Capture the cell that displays the provided text and extract its (X, Y) central coordinate. 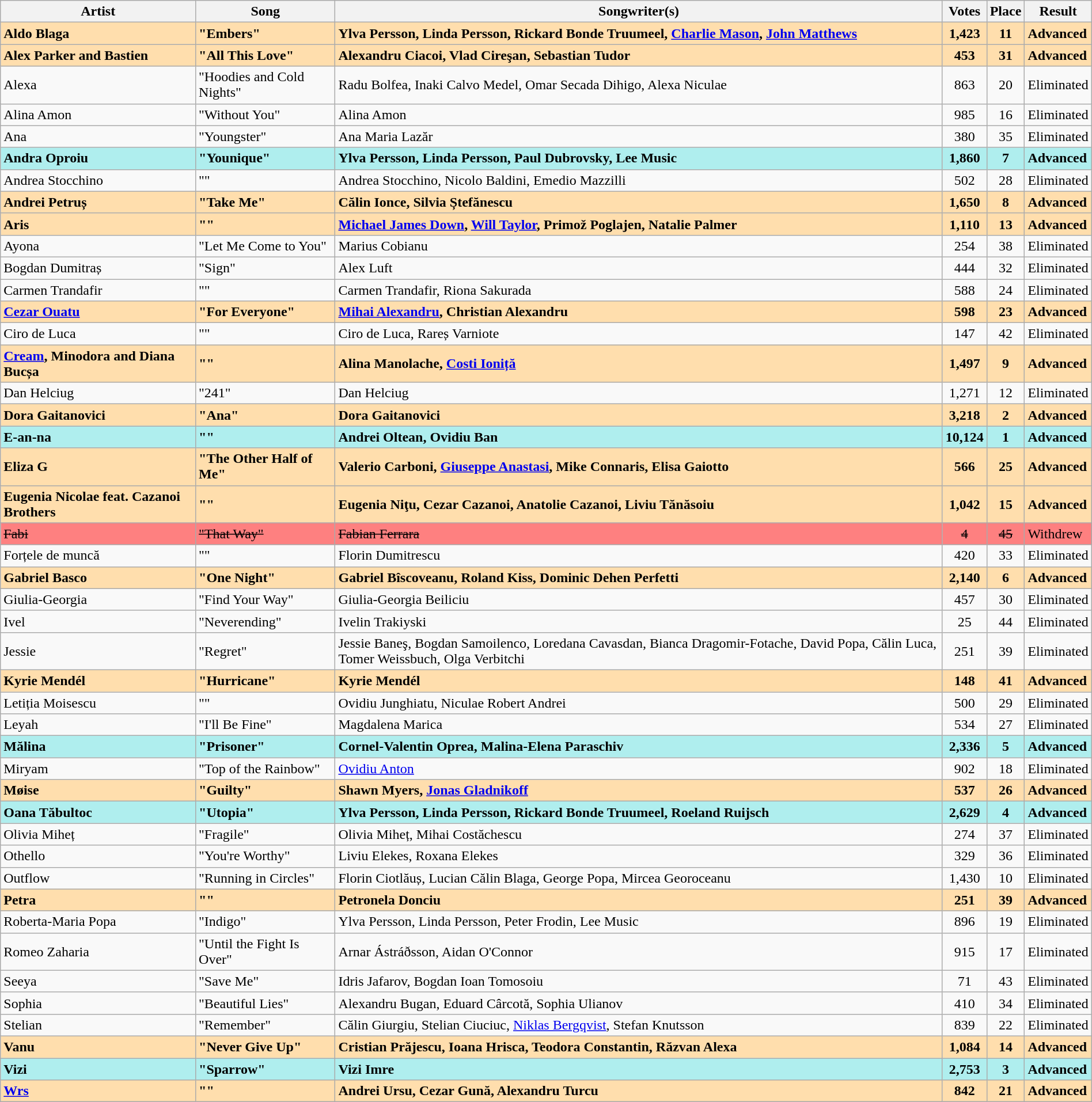
254 (964, 246)
30 (1006, 599)
Alex Luft (639, 268)
915 (964, 951)
"Youngster" (266, 136)
Ylva Persson, Linda Persson, Rickard Bonde Truumeel, Roeland Ruijsch (639, 812)
43 (1006, 981)
Aris (98, 224)
Eliza G (98, 466)
148 (964, 681)
42 (1006, 334)
"One Night" (266, 577)
12 (1006, 393)
329 (964, 856)
34 (1006, 1003)
Idris Jafarov, Bogdan Ioan Tomosoiu (639, 981)
Jessie Baneş, Bogdan Samoilenco, Loredana Cavasdan, Bianca Dragomir-Fotache, David Popa, Călin Luca, Tomer Weissbuch, Olga Verbitchi (639, 651)
Votes (964, 12)
"Beautiful Lies" (266, 1003)
Artist (98, 12)
19 (1006, 922)
Ylva Persson, Linda Persson, Rickard Bonde Truumeel, Charlie Mason, John Matthews (639, 33)
Møise (98, 791)
"Utopia" (266, 812)
10 (1006, 878)
Alexandru Bugan, Eduard Cârcotă, Sophia Ulianov (639, 1003)
588 (964, 290)
Ana Maria Lazăr (639, 136)
Mihai Alexandru, Christian Alexandru (639, 312)
Ivelin Trakiyski (639, 621)
Petronela Donciu (639, 900)
Sophia (98, 1003)
1,271 (964, 393)
444 (964, 268)
1,430 (964, 878)
"That Way" (266, 534)
Ovidiu Anton (639, 769)
Letiția Moisescu (98, 703)
Andrei Ursu, Cezar Gună, Alexandru Turcu (639, 1091)
11 (1006, 33)
Oana Tăbultoc (98, 812)
1,042 (964, 504)
Song (266, 12)
Seeya (98, 981)
Aldo Blaga (98, 33)
Olivia Miheț (98, 834)
6 (1006, 577)
Andrea Stocchino (98, 180)
Eugenia Nicolae feat. Cazanoi Brothers (98, 504)
Liviu Elekes, Roxana Elekes (639, 856)
Wrs (98, 1091)
20 (1006, 85)
"Neverending" (266, 621)
"Take Me" (266, 202)
"Ana" (266, 415)
2,140 (964, 577)
1,860 (964, 158)
Withdrew (1058, 534)
537 (964, 791)
902 (964, 769)
"Top of the Rainbow" (266, 769)
18 (1006, 769)
"Hoodies and Cold Nights" (266, 85)
Result (1058, 12)
566 (964, 466)
502 (964, 180)
"Embers" (266, 33)
"Save Me" (266, 981)
41 (1006, 681)
Romeo Zaharia (98, 951)
Ayona (98, 246)
274 (964, 834)
896 (964, 922)
36 (1006, 856)
Arnar Ástráðsson, Aidan O'Connor (639, 951)
Carmen Trandafir, Riona Sakurada (639, 290)
Alina Manolache, Costi Ioniță (639, 364)
31 (1006, 55)
"Find Your Way" (266, 599)
3 (1006, 1069)
"Sparrow" (266, 1069)
"Never Give Up" (266, 1047)
Călin Ionce, Silvia Ștefănescu (639, 202)
28 (1006, 180)
Alexa (98, 85)
Magdalena Marica (639, 725)
Giulia-Georgia (98, 599)
Vanu (98, 1047)
17 (1006, 951)
"For Everyone" (266, 312)
Songwriter(s) (639, 12)
21 (1006, 1091)
Fabi (98, 534)
44 (1006, 621)
Roberta-Maria Popa (98, 922)
33 (1006, 556)
Giulia-Georgia Beiliciu (639, 599)
Valerio Carboni, Giuseppe Anastasi, Mike Connaris, Elisa Gaiotto (639, 466)
5 (1006, 747)
Carmen Trandafir (98, 290)
1,423 (964, 33)
Othello (98, 856)
147 (964, 334)
Mălina (98, 747)
"Regret" (266, 651)
Eugenia Niţu, Cezar Cazanoi, Anatolie Cazanoi, Liviu Tănăsoiu (639, 504)
29 (1006, 703)
Andrea Stocchino, Nicolo Baldini, Emedio Mazzilli (639, 180)
1,084 (964, 1047)
"Indigo" (266, 922)
23 (1006, 312)
Leyah (98, 725)
410 (964, 1003)
"Sign" (266, 268)
Vizi Imre (639, 1069)
"You're Worthy" (266, 856)
"Until the Fight Is Over" (266, 951)
Ylva Persson, Linda Persson, Paul Dubrovsky, Lee Music (639, 158)
Florin Ciotlăuș, Lucian Călin Blaga, George Popa, Mircea Georoceanu (639, 878)
Cezar Ouatu (98, 312)
"Fragile" (266, 834)
"Let Me Come to You" (266, 246)
Ovidiu Junghiatu, Niculae Robert Andrei (639, 703)
"Running in Circles" (266, 878)
985 (964, 115)
"All This Love" (266, 55)
22 (1006, 1025)
E-an-na (98, 437)
1,650 (964, 202)
Michael James Down, Will Taylor, Primož Poglajen, Natalie Palmer (639, 224)
Călin Giurgiu, Stelian Ciuciuc, Niklas Bergqvist, Stefan Knutsson (639, 1025)
420 (964, 556)
1 (1006, 437)
Miryam (98, 769)
453 (964, 55)
Ciro de Luca (98, 334)
Gabriel Basco (98, 577)
Ana (98, 136)
14 (1006, 1047)
Andra Oproiu (98, 158)
839 (964, 1025)
Gabriel Bîscoveanu, Roland Kiss, Dominic Dehen Perfetti (639, 577)
500 (964, 703)
Alex Parker and Bastien (98, 55)
71 (964, 981)
457 (964, 599)
Radu Bolfea, Inaki Calvo Medel, Omar Secada Dihigo, Alexa Niculae (639, 85)
Ylva Persson, Linda Persson, Peter Frodin, Lee Music (639, 922)
Andrei Oltean, Ovidiu Ban (639, 437)
Place (1006, 12)
38 (1006, 246)
24 (1006, 290)
Outflow (98, 878)
2,753 (964, 1069)
"Without You" (266, 115)
Cristian Prăjescu, Ioana Hrisca, Teodora Constantin, Răzvan Alexa (639, 1047)
Shawn Myers, Jonas Gladnikoff (639, 791)
32 (1006, 268)
Fabian Ferrara (639, 534)
37 (1006, 834)
1,110 (964, 224)
1,497 (964, 364)
"Hurricane" (266, 681)
Bogdan Dumitraș (98, 268)
2,629 (964, 812)
"Remember" (266, 1025)
842 (964, 1091)
Stelian (98, 1025)
"Younique" (266, 158)
27 (1006, 725)
3,218 (964, 415)
Andrei Petruș (98, 202)
2,336 (964, 747)
Marius Cobianu (639, 246)
Ivel (98, 621)
863 (964, 85)
Forțele de muncă (98, 556)
534 (964, 725)
Olivia Miheț, Mihai Costăchescu (639, 834)
16 (1006, 115)
Jessie (98, 651)
7 (1006, 158)
"Prisoner" (266, 747)
Cream, Minodora and Diana Bucșa (98, 364)
Cornel-Valentin Oprea, Malina-Elena Paraschiv (639, 747)
"Guilty" (266, 791)
598 (964, 312)
13 (1006, 224)
9 (1006, 364)
26 (1006, 791)
"I'll Be Fine" (266, 725)
45 (1006, 534)
Florin Dumitrescu (639, 556)
380 (964, 136)
15 (1006, 504)
35 (1006, 136)
2 (1006, 415)
8 (1006, 202)
"The Other Half of Me" (266, 466)
Alexandru Ciacoi, Vlad Cireşan, Sebastian Tudor (639, 55)
"241" (266, 393)
Ciro de Luca, Rareș Varniote (639, 334)
Petra (98, 900)
10,124 (964, 437)
Vizi (98, 1069)
